Identify which cell holds the provided text, then report its [x, y] central coordinate. 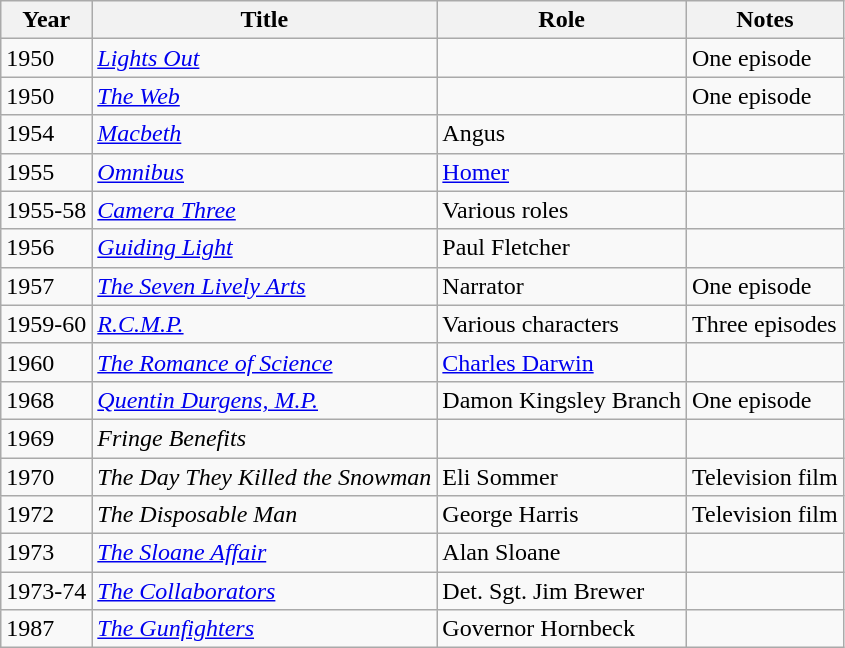
The Romance of Science [264, 362]
Various characters [562, 324]
The Gunfighters [264, 629]
Omnibus [264, 172]
Charles Darwin [562, 362]
1969 [46, 438]
George Harris [562, 515]
Macbeth [264, 134]
Three episodes [766, 324]
The Disposable Man [264, 515]
Lights Out [264, 58]
Notes [766, 20]
R.C.M.P. [264, 324]
Governor Hornbeck [562, 629]
Camera Three [264, 210]
Fringe Benefits [264, 438]
Role [562, 20]
1973 [46, 553]
The Collaborators [264, 591]
The Sloane Affair [264, 553]
Title [264, 20]
Year [46, 20]
1956 [46, 248]
1970 [46, 477]
The Seven Lively Arts [264, 286]
1957 [46, 286]
Angus [562, 134]
Paul Fletcher [562, 248]
1987 [46, 629]
Guiding Light [264, 248]
1972 [46, 515]
Homer [562, 172]
1973-74 [46, 591]
The Day They Killed the Snowman [264, 477]
1955 [46, 172]
Damon Kingsley Branch [562, 400]
Alan Sloane [562, 553]
Eli Sommer [562, 477]
1954 [46, 134]
1968 [46, 400]
The Web [264, 96]
1955-58 [46, 210]
Quentin Durgens, M.P. [264, 400]
Narrator [562, 286]
Various roles [562, 210]
Det. Sgt. Jim Brewer [562, 591]
1959-60 [46, 324]
1960 [46, 362]
